Find where the given text appears and provide that cell's center as (X, Y) coordinate. 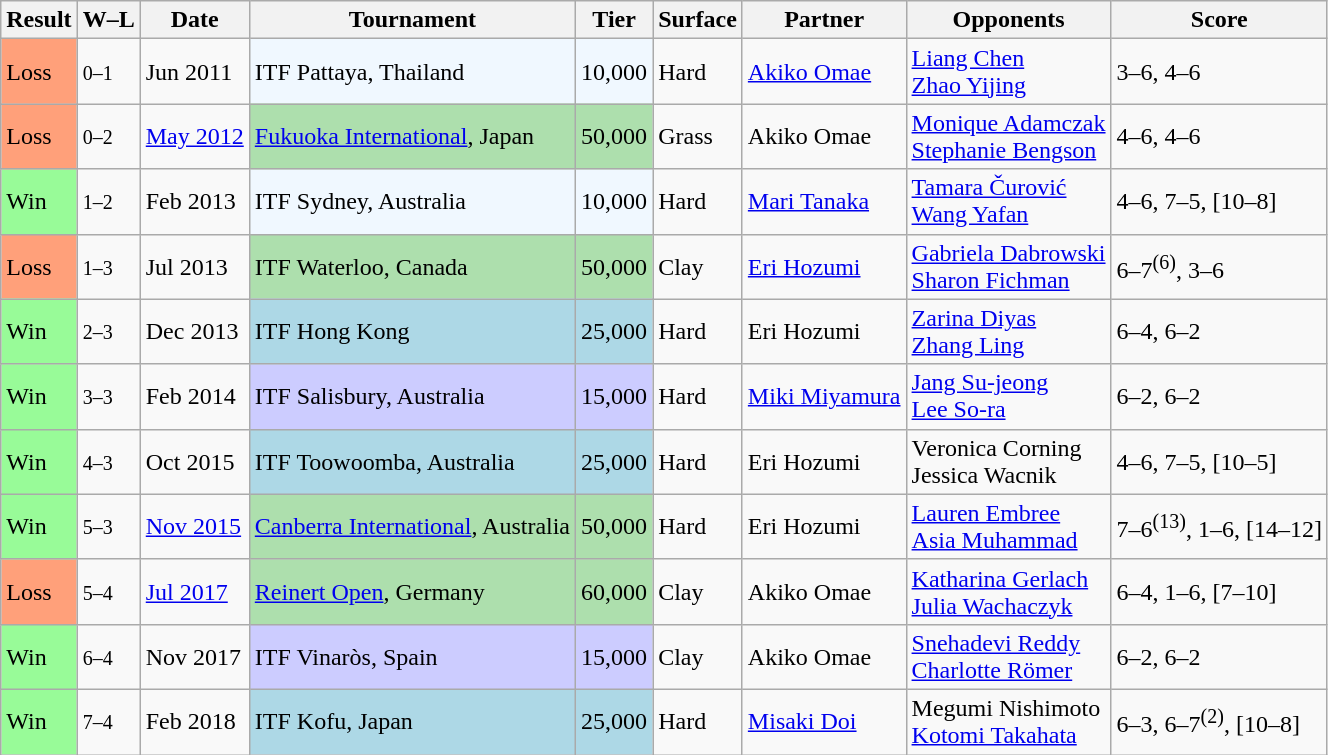
Dec 2013 (194, 332)
4–3 (108, 462)
3–6, 4–6 (1219, 72)
Nov 2015 (194, 526)
Grass (698, 136)
Snehadevi Reddy Charlotte Römer (1008, 656)
ITF Salisbury, Australia (412, 396)
Gabriela Dabrowski Sharon Fichman (1008, 266)
Fukuoka International, Japan (412, 136)
Jun 2011 (194, 72)
Partner (824, 20)
6–4, 1–6, [7–10] (1219, 592)
5–4 (108, 592)
Feb 2018 (194, 722)
W–L (108, 20)
Katharina Gerlach Julia Wachaczyk (1008, 592)
Canberra International, Australia (412, 526)
4–6, 4–6 (1219, 136)
Lauren Embree Asia Muhammad (1008, 526)
ITF Kofu, Japan (412, 722)
2–3 (108, 332)
Feb 2013 (194, 202)
Misaki Doi (824, 722)
6–4, 6–2 (1219, 332)
4–6, 7–5, [10–8] (1219, 202)
Tournament (412, 20)
Surface (698, 20)
ITF Waterloo, Canada (412, 266)
Jul 2017 (194, 592)
1–2 (108, 202)
May 2012 (194, 136)
7–4 (108, 722)
3–3 (108, 396)
60,000 (614, 592)
Feb 2014 (194, 396)
6–7(6), 3–6 (1219, 266)
6–4 (108, 656)
ITF Toowoomba, Australia (412, 462)
6–3, 6–7(2), [10–8] (1219, 722)
Miki Miyamura (824, 396)
4–6, 7–5, [10–5] (1219, 462)
Tier (614, 20)
5–3 (108, 526)
0–1 (108, 72)
Date (194, 20)
Result (39, 20)
Veronica Corning Jessica Wacnik (1008, 462)
Opponents (1008, 20)
1–3 (108, 266)
Jul 2013 (194, 266)
7–6(13), 1–6, [14–12] (1219, 526)
Zarina Diyas Zhang Ling (1008, 332)
0–2 (108, 136)
ITF Pattaya, Thailand (412, 72)
Mari Tanaka (824, 202)
Reinert Open, Germany (412, 592)
ITF Sydney, Australia (412, 202)
Nov 2017 (194, 656)
ITF Vinaròs, Spain (412, 656)
ITF Hong Kong (412, 332)
Oct 2015 (194, 462)
Monique Adamczak Stephanie Bengson (1008, 136)
Liang Chen Zhao Yijing (1008, 72)
Jang Su-jeong Lee So-ra (1008, 396)
Score (1219, 20)
Megumi Nishimoto Kotomi Takahata (1008, 722)
Tamara Čurović Wang Yafan (1008, 202)
